Return [X, Y] of the center of cell containing provided text 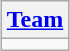
Team [35, 20]
